Determine the [x, y] coordinate at the center of the cell enclosing the given text.  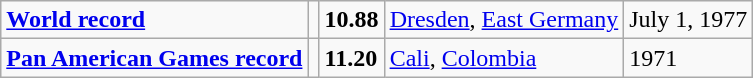
World record [154, 20]
11.20 [352, 58]
10.88 [352, 20]
July 1, 1977 [688, 20]
Dresden, East Germany [504, 20]
Pan American Games record [154, 58]
1971 [688, 58]
Cali, Colombia [504, 58]
